Determine the [X, Y] coordinate at the center of the cell enclosing the given text.  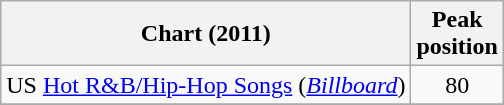
US Hot R&B/Hip-Hop Songs (Billboard) [206, 85]
Chart (2011) [206, 34]
80 [457, 85]
Peakposition [457, 34]
